From the cell containing the given text, extract its center point as (x, y) coordinate. 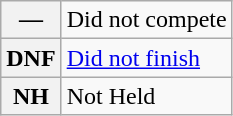
Not Held (146, 96)
DNF (31, 58)
Did not compete (146, 20)
— (31, 20)
Did not finish (146, 58)
NH (31, 96)
